From the cell containing the given text, extract its center point as [x, y] coordinate. 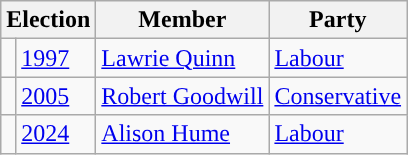
Conservative [338, 96]
Party [338, 20]
1997 [56, 58]
Election [48, 20]
2024 [56, 134]
Alison Hume [182, 134]
Lawrie Quinn [182, 58]
2005 [56, 96]
Robert Goodwill [182, 96]
Member [182, 20]
